Extract the (X, Y) coordinate from the center of the cell holding the provided text.  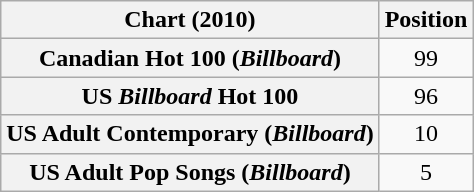
Canadian Hot 100 (Billboard) (190, 58)
Chart (2010) (190, 20)
99 (426, 58)
Position (426, 20)
10 (426, 134)
US Adult Pop Songs (Billboard) (190, 172)
96 (426, 96)
US Adult Contemporary (Billboard) (190, 134)
US Billboard Hot 100 (190, 96)
5 (426, 172)
